Output the (X, Y) coordinate of the center of the cell containing the given text.  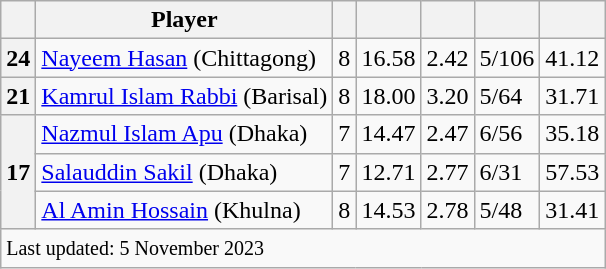
5/106 (507, 58)
2.78 (448, 210)
17 (18, 172)
Salauddin Sakil (Dhaka) (184, 172)
31.41 (572, 210)
Last updated: 5 November 2023 (303, 248)
5/64 (507, 96)
41.12 (572, 58)
Al Amin Hossain (Khulna) (184, 210)
16.58 (388, 58)
57.53 (572, 172)
2.42 (448, 58)
6/31 (507, 172)
35.18 (572, 134)
18.00 (388, 96)
5/48 (507, 210)
12.71 (388, 172)
6/56 (507, 134)
14.47 (388, 134)
2.47 (448, 134)
31.71 (572, 96)
14.53 (388, 210)
Kamrul Islam Rabbi (Barisal) (184, 96)
Nazmul Islam Apu (Dhaka) (184, 134)
Nayeem Hasan (Chittagong) (184, 58)
2.77 (448, 172)
24 (18, 58)
3.20 (448, 96)
Player (184, 20)
21 (18, 96)
